Return the [x, y] coordinate for the center point of the cell that contains the specified text.  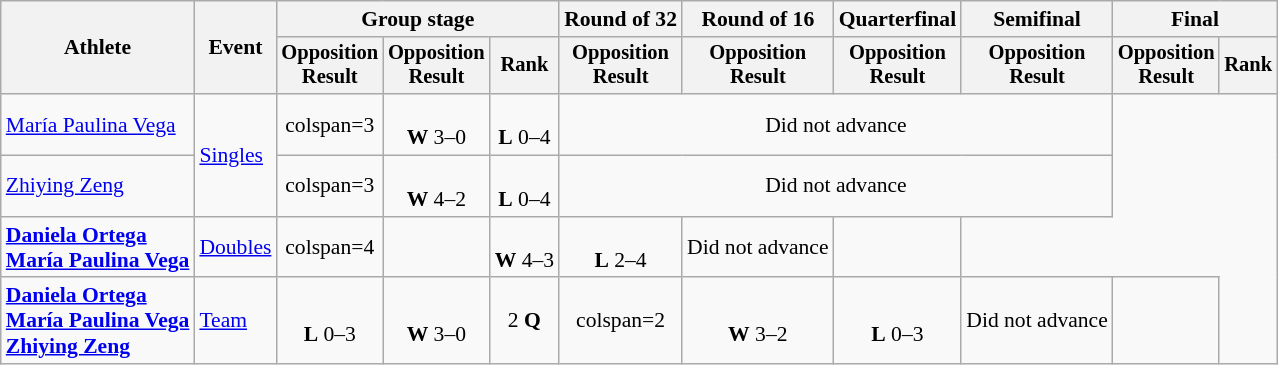
Final [1195, 19]
W 3–2 [758, 322]
Quarterfinal [898, 19]
Semifinal [1037, 19]
colspan=2 [620, 322]
Event [235, 48]
Zhiying Zeng [98, 186]
Daniela OrtegaMaría Paulina VegaZhiying Zeng [98, 322]
colspan=4 [330, 248]
Athlete [98, 48]
Singles [235, 155]
2 Q [524, 322]
Group stage [418, 19]
Round of 32 [620, 19]
Daniela OrtegaMaría Paulina Vega [98, 248]
W 4–2 [436, 186]
Round of 16 [758, 19]
L 2–4 [620, 248]
María Paulina Vega [98, 124]
Doubles [235, 248]
Team [235, 322]
W 4–3 [524, 248]
